From the cell containing the given text, extract its center point as [x, y] coordinate. 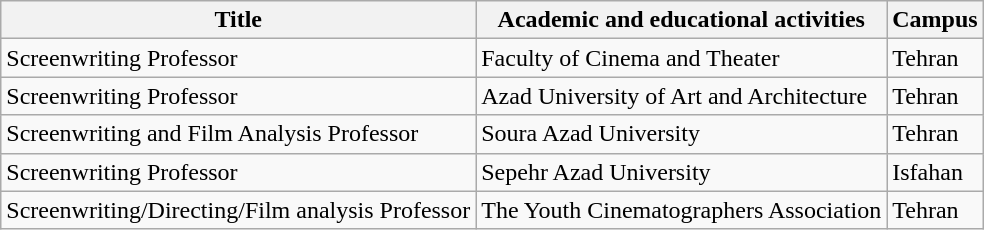
Title [238, 20]
Isfahan [935, 172]
Screenwriting/Directing/Film analysis Professor [238, 210]
Academic and educational activities [682, 20]
Faculty of Cinema and Theater [682, 58]
The Youth Cinematographers Association [682, 210]
Soura Azad University [682, 134]
Screenwriting and Film Analysis Professor [238, 134]
Campus [935, 20]
Azad University of Art and Architecture [682, 96]
Sepehr Azad University [682, 172]
